Capture the cell that displays the provided text and extract its (X, Y) central coordinate. 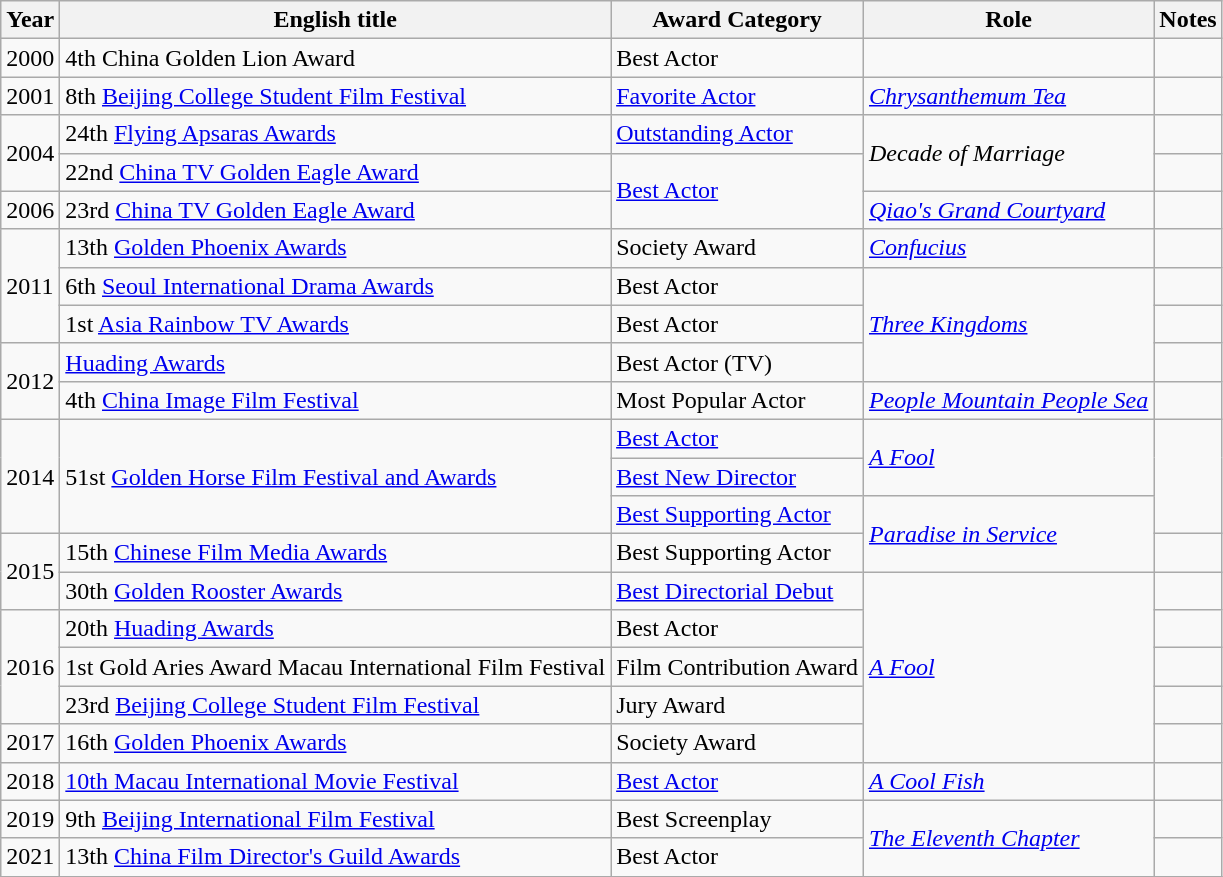
8th Beijing College Student Film Festival (336, 96)
30th Golden Rooster Awards (336, 591)
13th Golden Phoenix Awards (336, 248)
2006 (30, 210)
4th China Golden Lion Award (336, 58)
A Cool Fish (1008, 781)
4th China Image Film Festival (336, 400)
23rd China TV Golden Eagle Award (336, 210)
24th Flying Apsaras Awards (336, 134)
Jury Award (738, 705)
20th Huading Awards (336, 629)
English title (336, 20)
Year (30, 20)
2019 (30, 819)
6th Seoul International Drama Awards (336, 286)
Qiao's Grand Courtyard (1008, 210)
22nd China TV Golden Eagle Award (336, 172)
1st Asia Rainbow TV Awards (336, 324)
Three Kingdoms (1008, 324)
The Eleventh Chapter (1008, 838)
1st Gold Aries Award Macau International Film Festival (336, 667)
2004 (30, 153)
Notes (1188, 20)
2001 (30, 96)
Chrysanthemum Tea (1008, 96)
2021 (30, 857)
Award Category (738, 20)
2017 (30, 743)
Best Screenplay (738, 819)
Best Directorial Debut (738, 591)
Best New Director (738, 477)
2018 (30, 781)
Paradise in Service (1008, 534)
Favorite Actor (738, 96)
Best Actor (TV) (738, 362)
23rd Beijing College Student Film Festival (336, 705)
10th Macau International Movie Festival (336, 781)
Most Popular Actor (738, 400)
2000 (30, 58)
Decade of Marriage (1008, 153)
13th China Film Director's Guild Awards (336, 857)
Outstanding Actor (738, 134)
2011 (30, 286)
Film Contribution Award (738, 667)
51st Golden Horse Film Festival and Awards (336, 476)
People Mountain People Sea (1008, 400)
2016 (30, 667)
2014 (30, 476)
2015 (30, 572)
16th Golden Phoenix Awards (336, 743)
Huading Awards (336, 362)
Role (1008, 20)
15th Chinese Film Media Awards (336, 553)
9th Beijing International Film Festival (336, 819)
Confucius (1008, 248)
2012 (30, 381)
